Pinpoint the cell where the given text exists, returning its (X, Y) midpoint coordinate. 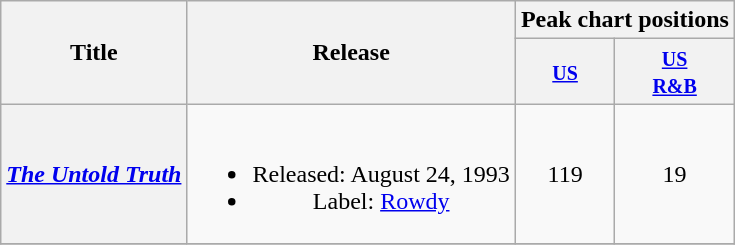
119 (564, 174)
USR&B (675, 72)
Title (94, 52)
Release (351, 52)
The Untold Truth (94, 174)
Released: August 24, 1993Label: Rowdy (351, 174)
19 (675, 174)
US (564, 72)
Peak chart positions (624, 20)
